Scan for the cell matching the given text and deliver its (x, y) coordinate at center. 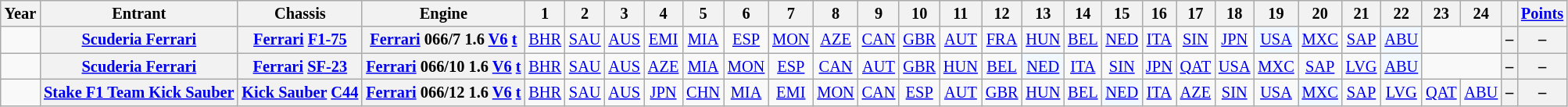
Ferrari 066/7 1.6 V6 t (443, 40)
7 (791, 13)
Kick Sauber C44 (300, 92)
8 (835, 13)
16 (1159, 13)
18 (1234, 13)
1 (545, 13)
17 (1196, 13)
Stake F1 Team Kick Sauber (139, 92)
Ferrari 066/12 1.6 V6 t (443, 92)
19 (1276, 13)
Engine (443, 13)
Year (20, 13)
13 (1043, 13)
4 (663, 13)
2 (585, 13)
Ferrari SF-23 (300, 66)
14 (1083, 13)
11 (961, 13)
12 (1002, 13)
3 (624, 13)
Points (1542, 13)
23 (1441, 13)
Chassis (300, 13)
22 (1401, 13)
Ferrari 066/10 1.6 V6 t (443, 66)
CHN (703, 92)
21 (1362, 13)
Ferrari F1-75 (300, 40)
FRA (1002, 40)
Entrant (139, 13)
5 (703, 13)
24 (1480, 13)
6 (746, 13)
9 (879, 13)
10 (919, 13)
15 (1122, 13)
20 (1320, 13)
